Identify which cell holds the provided text, then report its (x, y) central coordinate. 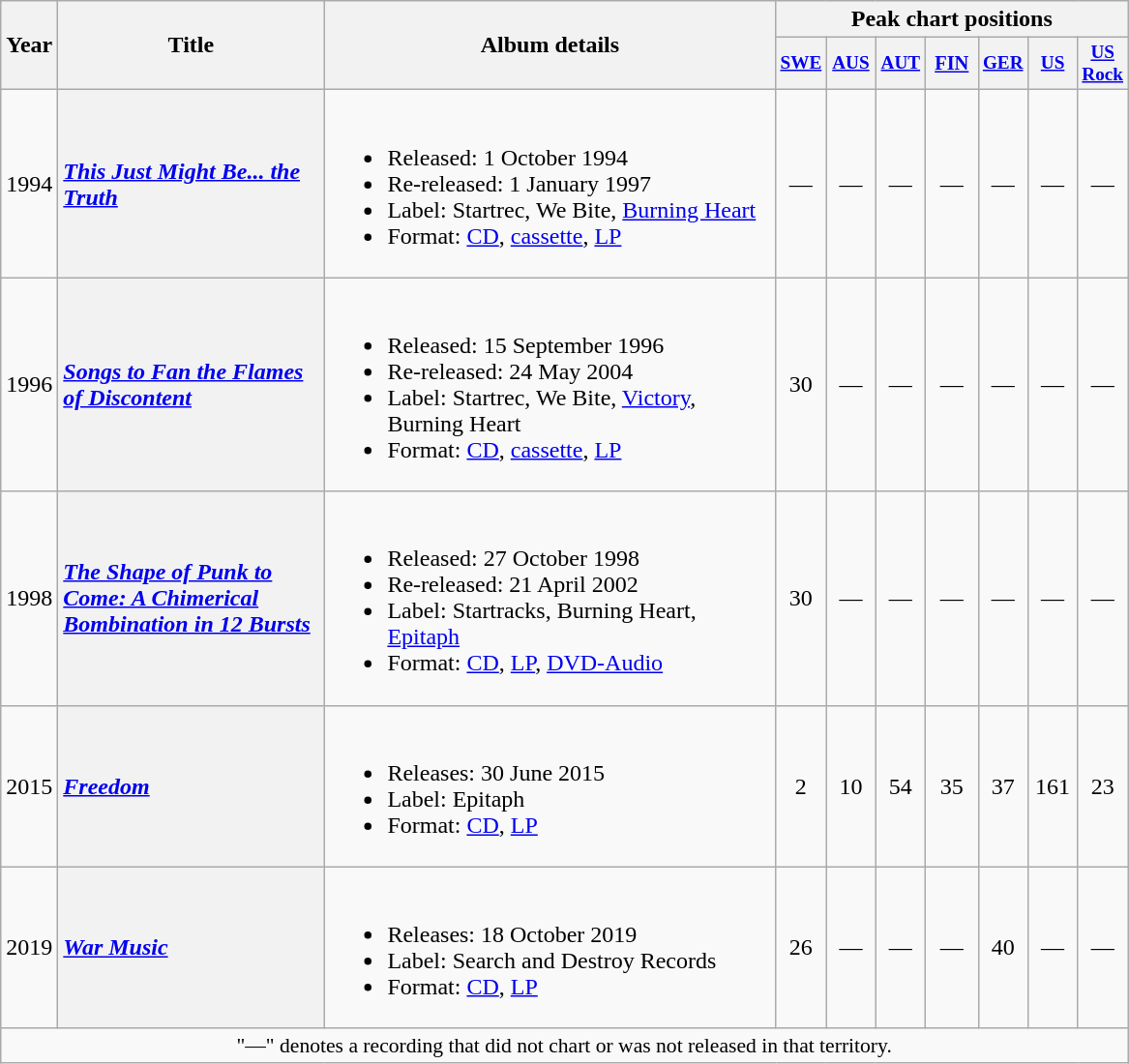
Released: 1 October 1994Re-released: 1 January 1997Label: Startrec, We Bite, Burning HeartFormat: CD, cassette, LP (550, 184)
"—" denotes a recording that did not chart or was not released in that territory. (565, 1046)
35 (952, 785)
161 (1053, 785)
2015 (29, 785)
Songs to Fan the Flames of Discontent (192, 385)
SWE (801, 64)
1996 (29, 385)
Freedom (192, 785)
Releases: 30 June 2015Label: EpitaphFormat: CD, LP (550, 785)
26 (801, 948)
The Shape of Punk to Come: A Chimerical Bombination in 12 Bursts (192, 598)
FIN (952, 64)
1998 (29, 598)
War Music (192, 948)
2 (801, 785)
Year (29, 45)
Released: 15 September 1996Re-released: 24 May 2004Label: Startrec, We Bite, Victory, Burning HeartFormat: CD, cassette, LP (550, 385)
US (1053, 64)
Peak chart positions (952, 19)
This Just Might Be... the Truth (192, 184)
10 (851, 785)
Album details (550, 45)
AUS (851, 64)
2019 (29, 948)
USRock (1103, 64)
Released: 27 October 1998Re-released: 21 April 2002Label: Startracks, Burning Heart, EpitaphFormat: CD, LP, DVD-Audio (550, 598)
40 (1002, 948)
Releases: 18 October 2019Label: Search and Destroy RecordsFormat: CD, LP (550, 948)
AUT (900, 64)
Title (192, 45)
54 (900, 785)
GER (1002, 64)
23 (1103, 785)
37 (1002, 785)
1994 (29, 184)
